From the cell containing the given text, extract its center point as [X, Y] coordinate. 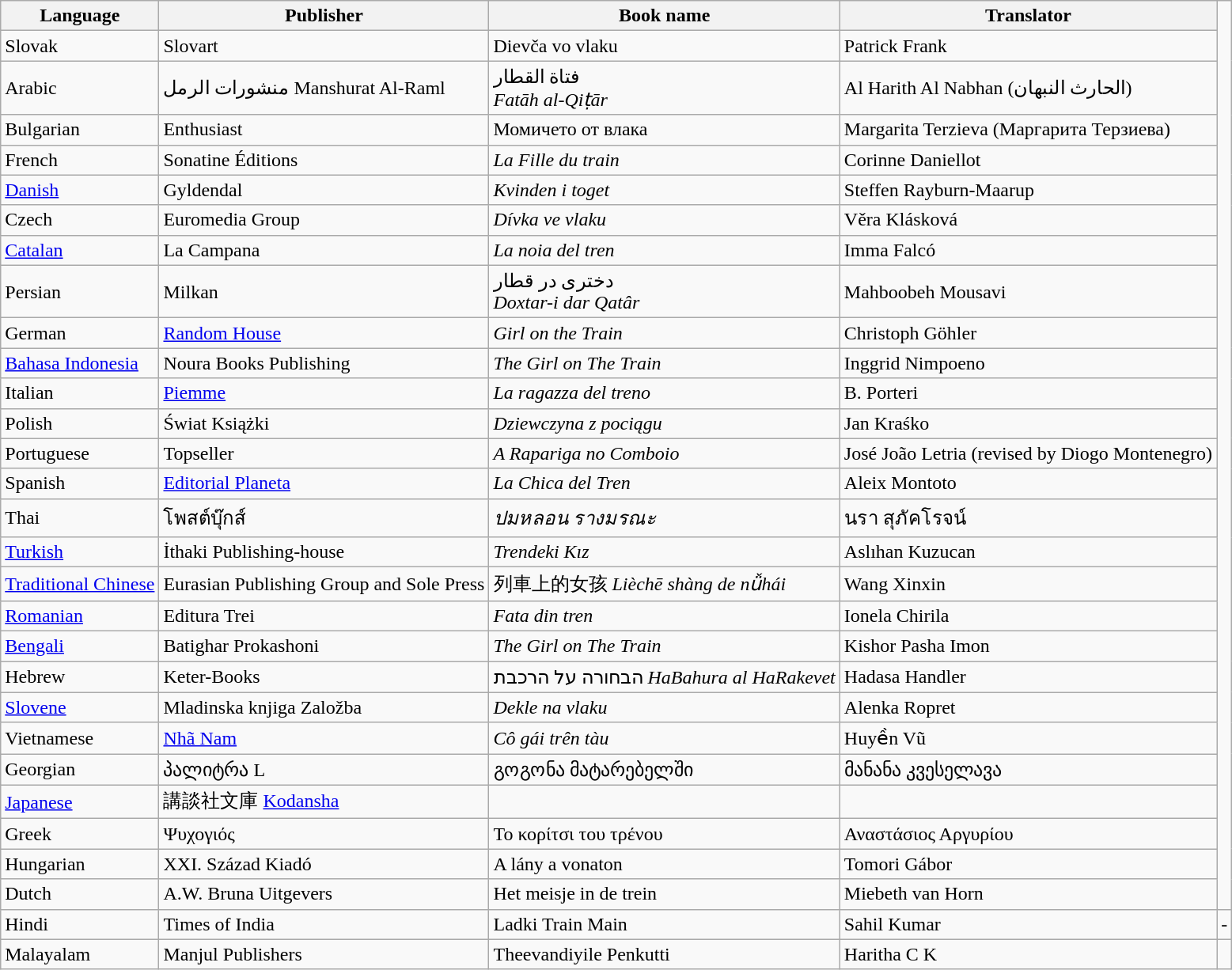
Christoph Göhler [1028, 333]
Το κορίτσι του τρένου [665, 834]
Gyldendal [324, 190]
Noura Books Publishing [324, 363]
Dekle na vlaku [665, 707]
Slovene [80, 707]
B. Porteri [1028, 393]
La Campana [324, 250]
Milkan [324, 291]
Sonatine Éditions [324, 160]
La ragazza del treno [665, 393]
Editura Trei [324, 616]
Ladki Train Main [665, 924]
Dziewczyna z pociągu [665, 423]
Hungarian [80, 864]
Portuguese [80, 453]
Kishor Pasha Imon [1028, 646]
Alenka Ropret [1028, 707]
فتاة القطار Fatāh al-Qiṭār [665, 88]
منشورات الرمل Manshurat Al-Raml [324, 88]
Corinne Daniellot [1028, 160]
Slovart [324, 46]
A lány a vonaton [665, 864]
Steffen Rayburn-Maarup [1028, 190]
Sahil Kumar [1028, 924]
Persian [80, 291]
Turkish [80, 552]
Het meisje in de trein [665, 894]
Świat Książki [324, 423]
Topseller [324, 453]
მანანა კვესელავა [1028, 770]
Aslıhan Kuzucan [1028, 552]
Αναστάσιος Αργυρίου [1028, 834]
Italian [80, 393]
Dievča vo vlaku [665, 46]
Inggrid Nimpoeno [1028, 363]
Batighar Prokashoni [324, 646]
Věra Klásková [1028, 220]
Greek [80, 834]
Kvinden i toget [665, 190]
Mladinska knjiga Založba [324, 707]
講談社文庫 Kodansha [324, 802]
Thai [80, 517]
دخترى در قطارDoxtar-i dar Qatâr [665, 291]
Dívka ve vlaku [665, 220]
XXI. Század Kiadó [324, 864]
Czech [80, 220]
La Chica del Tren [665, 483]
Romanian [80, 616]
הבחורה על הרכבת HaBahura al HaRakevet [665, 677]
Vietnamese [80, 738]
Eurasian Publishing Group and Sole Press [324, 584]
Euromedia Group [324, 220]
Ionela Chirila [1028, 616]
La Fille du train [665, 160]
Piemme [324, 393]
Tomori Gábor [1028, 864]
Cô gái trên tàu [665, 738]
Theevandiyile Penkutti [665, 954]
პალიტრა L [324, 770]
Danish [80, 190]
นรา สุภัคโรจน์ [1028, 517]
Aleix Montoto [1028, 483]
Keter-Books [324, 677]
Nhã Nam [324, 738]
Publisher [324, 16]
Mahboobeh Mousavi [1028, 291]
Arabic [80, 88]
Bahasa Indonesia [80, 363]
გოგონა მატარებელში [665, 770]
Hebrew [80, 677]
Polish [80, 423]
Language [80, 16]
La noia del tren [665, 250]
Ψυχογιός [324, 834]
Editorial Planeta [324, 483]
Margarita Terzieva (Маргарита Терзиева) [1028, 130]
Haritha C K [1028, 954]
Wang Xinxin [1028, 584]
Japanese [80, 802]
Manjul Publishers [324, 954]
A.W. Bruna Uitgevers [324, 894]
Patrick Frank [1028, 46]
Spanish [80, 483]
Imma Falcó [1028, 250]
Catalan [80, 250]
Slovak [80, 46]
German [80, 333]
Hadasa Handler [1028, 677]
Times of India [324, 924]
Huyền Vũ [1028, 738]
โพสต์บุ๊กส์ [324, 517]
Enthusiast [324, 130]
İthaki Publishing-house [324, 552]
Malayalam [80, 954]
Al Harith Al Nabhan (الحارث النبهان) [1028, 88]
French [80, 160]
Miebeth van Horn [1028, 894]
Jan Kraśko [1028, 423]
列車上的女孩 Lièchē shàng de nǚhái [665, 584]
A Rapariga no Comboio [665, 453]
Random House [324, 333]
Bulgarian [80, 130]
Fata din tren [665, 616]
Georgian [80, 770]
Dutch [80, 894]
Book name [665, 16]
Bengali [80, 646]
Момичето от влака [665, 130]
Translator [1028, 16]
- [1225, 924]
Girl on the Train [665, 333]
Hindi [80, 924]
José João Letria (revised by Diogo Montenegro) [1028, 453]
ปมหลอน รางมรณะ [665, 517]
Trendeki Kız [665, 552]
Traditional Chinese [80, 584]
